For the text-containing cell, return its midpoint in [X, Y] coordinate format. 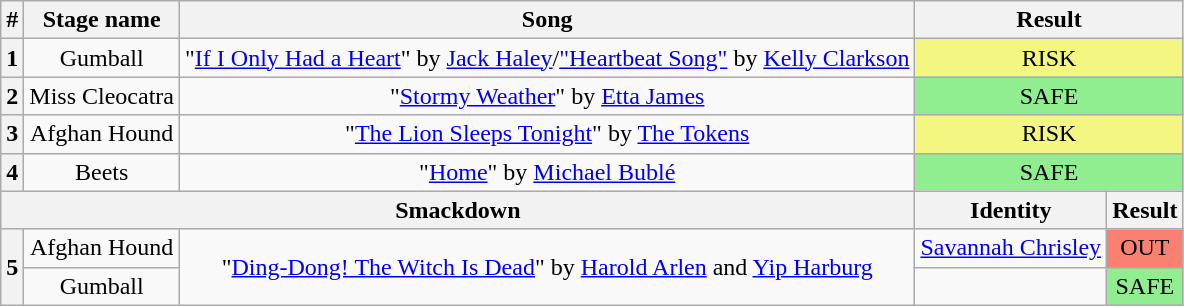
"Home" by Michael Bublé [548, 172]
"Stormy Weather" by Etta James [548, 96]
5 [12, 267]
OUT [1145, 248]
Miss Cleocatra [102, 96]
3 [12, 134]
Stage name [102, 20]
2 [12, 96]
4 [12, 172]
Identity [1011, 210]
Song [548, 20]
Beets [102, 172]
"If I Only Had a Heart" by Jack Haley/"Heartbeat Song" by Kelly Clarkson [548, 58]
1 [12, 58]
Smackdown [458, 210]
Savannah Chrisley [1011, 248]
"The Lion Sleeps Tonight" by The Tokens [548, 134]
"Ding-Dong! The Witch Is Dead" by Harold Arlen and Yip Harburg [548, 267]
# [12, 20]
